Capture the cell that displays the provided text and extract its (X, Y) central coordinate. 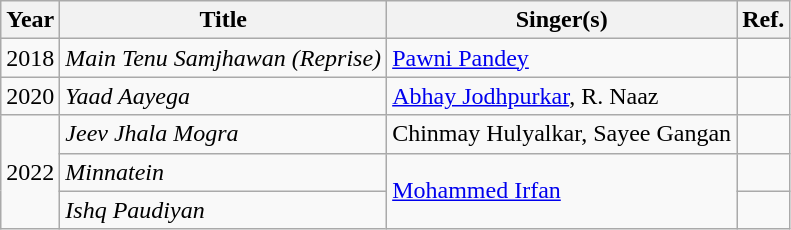
Jeev Jhala Mogra (224, 134)
Ishq Paudiyan (224, 210)
Title (224, 20)
Mohammed Irfan (562, 191)
Pawni Pandey (562, 58)
Year (30, 20)
Abhay Jodhpurkar, R. Naaz (562, 96)
Chinmay Hulyalkar, Sayee Gangan (562, 134)
2020 (30, 96)
2022 (30, 172)
Singer(s) (562, 20)
Minnatein (224, 172)
Yaad Aayega (224, 96)
Ref. (764, 20)
2018 (30, 58)
Main Tenu Samjhawan (Reprise) (224, 58)
